Locate the cell with the specified text and output its [x, y] center coordinate. 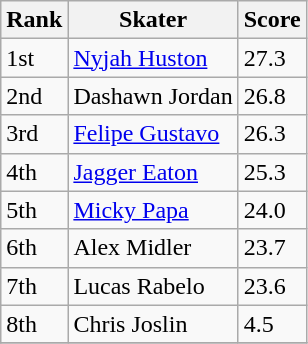
8th [34, 324]
25.3 [272, 172]
26.8 [272, 96]
4.5 [272, 324]
Chris Joslin [153, 324]
27.3 [272, 58]
Jagger Eaton [153, 172]
Micky Papa [153, 210]
3rd [34, 134]
Nyjah Huston [153, 58]
23.6 [272, 286]
2nd [34, 96]
23.7 [272, 248]
Alex Midler [153, 248]
1st [34, 58]
4th [34, 172]
5th [34, 210]
Skater [153, 20]
Rank [34, 20]
Score [272, 20]
6th [34, 248]
26.3 [272, 134]
Felipe Gustavo [153, 134]
Dashawn Jordan [153, 96]
7th [34, 286]
24.0 [272, 210]
Lucas Rabelo [153, 286]
